Search for the cell housing the specified text and yield its [X, Y] center coordinate. 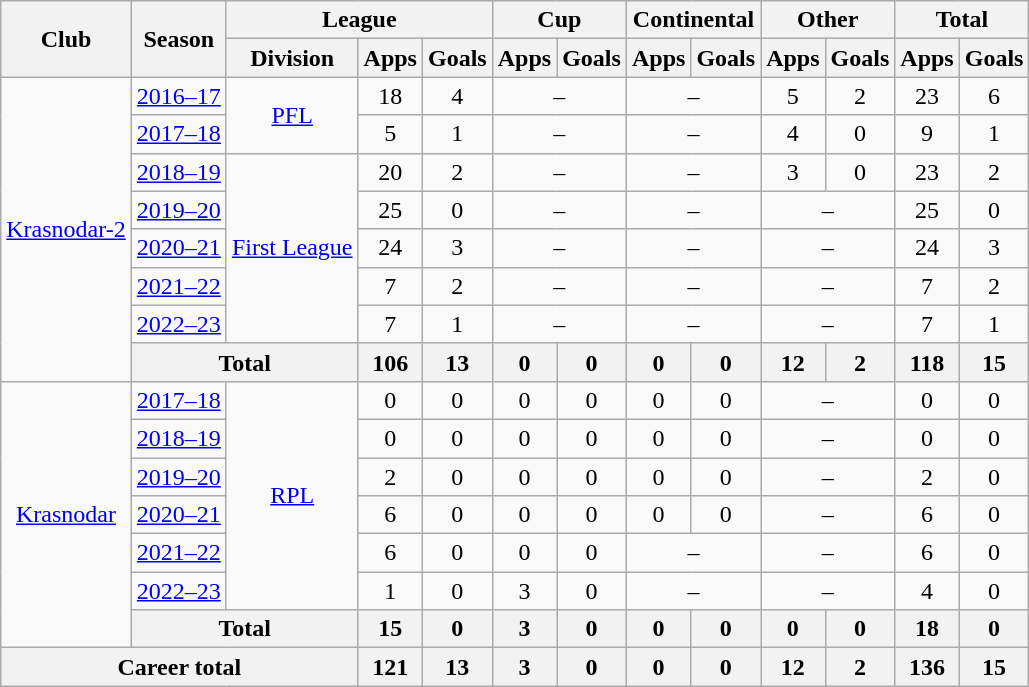
Career total [180, 667]
League [359, 20]
Division [292, 58]
Club [66, 39]
PFL [292, 115]
Continental [693, 20]
106 [390, 362]
2016–17 [178, 96]
9 [927, 134]
Season [178, 39]
121 [390, 667]
Krasnodar [66, 514]
20 [390, 172]
136 [927, 667]
Krasnodar-2 [66, 229]
RPL [292, 495]
Cup [559, 20]
Other [828, 20]
118 [927, 362]
First League [292, 248]
